Output the [X, Y] coordinate of the center of the cell containing the given text.  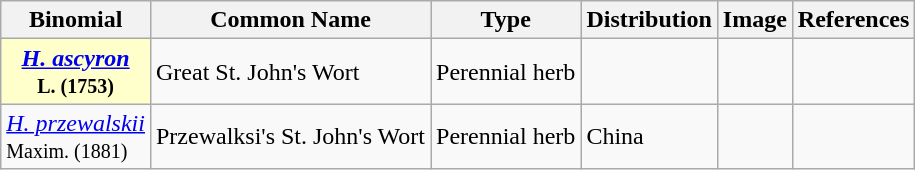
Type [505, 20]
References [854, 20]
H. ascyronL. (1753) [76, 72]
Przewalksi's St. John's Wort [290, 136]
Binomial [76, 20]
Distribution [649, 20]
Common Name [290, 20]
Great St. John's Wort [290, 72]
H. przewalskiiMaxim. (1881) [76, 136]
Image [754, 20]
China [649, 136]
